Extract the [X, Y] coordinate from the center of the cell holding the provided text.  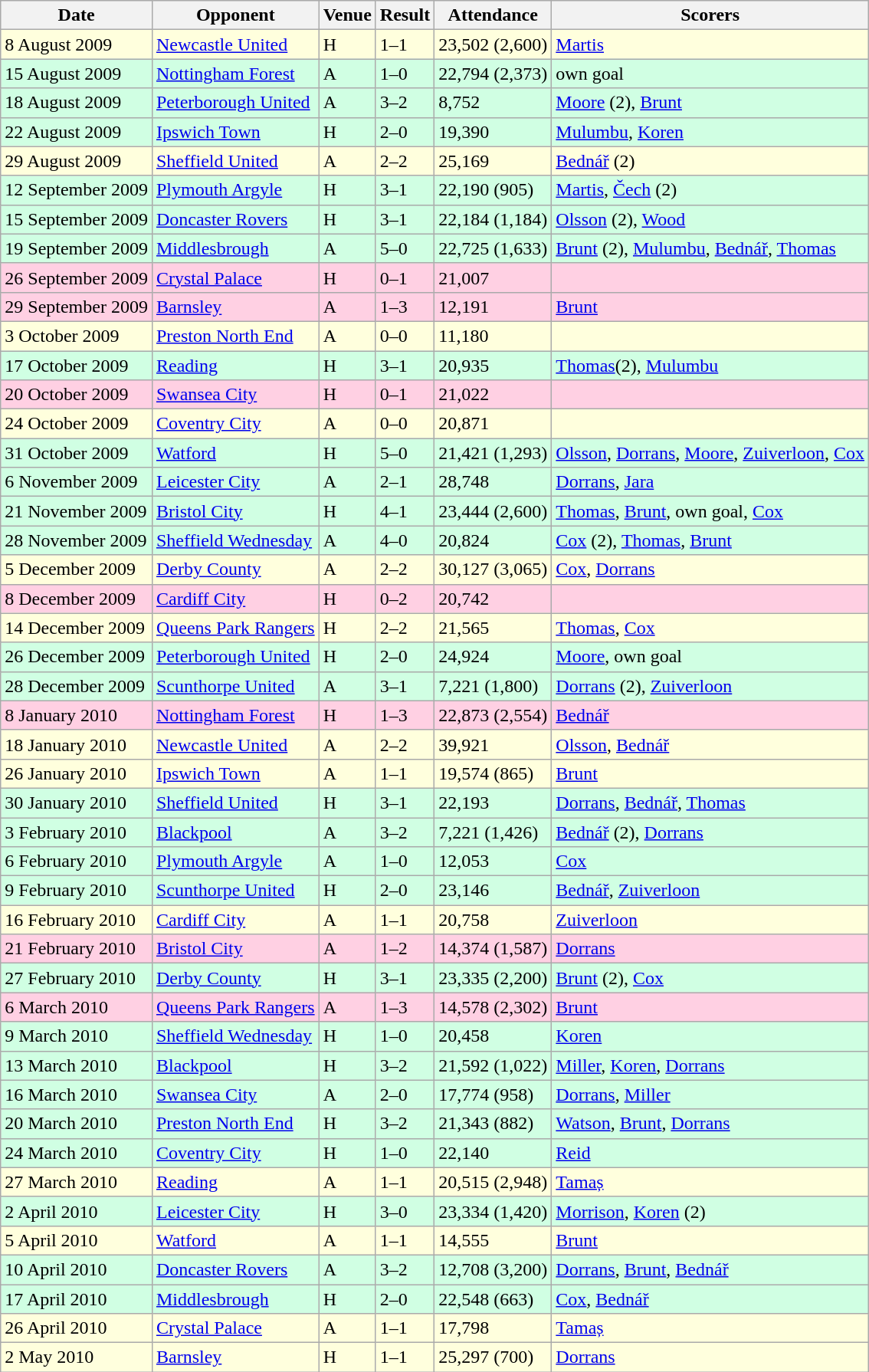
8 January 2010 [77, 715]
10 April 2010 [77, 1269]
20,758 [494, 920]
25,169 [494, 161]
13 March 2010 [77, 1065]
21,007 [494, 277]
21 February 2010 [77, 949]
7,221 (1,800) [494, 686]
15 September 2009 [77, 219]
15 August 2009 [77, 74]
24 March 2010 [77, 1153]
27 March 2010 [77, 1182]
22,873 (2,554) [494, 715]
20,458 [494, 1036]
17,774 (958) [494, 1095]
3–0 [405, 1211]
20,515 (2,948) [494, 1182]
14,374 (1,587) [494, 949]
Bednář [710, 715]
21 November 2009 [77, 511]
20 October 2009 [77, 395]
8 August 2009 [77, 44]
16 February 2010 [77, 920]
11,180 [494, 336]
29 August 2009 [77, 161]
14 December 2009 [77, 628]
own goal [710, 74]
14,578 (2,302) [494, 1007]
Miller, Koren, Dorrans [710, 1065]
28 November 2009 [77, 540]
26 January 2010 [77, 773]
Dorrans (2), Zuiverloon [710, 686]
20,935 [494, 366]
2–1 [405, 482]
Bednář (2) [710, 161]
21,565 [494, 628]
23,334 (1,420) [494, 1211]
Watson, Brunt, Dorrans [710, 1124]
21,343 (882) [494, 1124]
22 August 2009 [77, 132]
Scorers [710, 15]
Opponent [235, 15]
30,127 (3,065) [494, 569]
Zuiverloon [710, 920]
2 April 2010 [77, 1211]
24,924 [494, 657]
Olsson (2), Wood [710, 219]
Olsson, Bednář [710, 744]
20,871 [494, 424]
Cox, Dorrans [710, 569]
Cox [710, 862]
Bednář, Zuiverloon [710, 891]
Result [405, 15]
Olsson, Dorrans, Moore, Zuiverloon, Cox [710, 453]
Moore (2), Brunt [710, 103]
6 February 2010 [77, 862]
17 April 2010 [77, 1299]
28,748 [494, 482]
30 January 2010 [77, 803]
23,335 (2,200) [494, 978]
7,221 (1,426) [494, 832]
3 October 2009 [77, 336]
18 August 2009 [77, 103]
21,421 (1,293) [494, 453]
Morrison, Koren (2) [710, 1211]
Moore, own goal [710, 657]
27 February 2010 [77, 978]
23,502 (2,600) [494, 44]
Thomas, Cox [710, 628]
12 September 2009 [77, 190]
12,708 (3,200) [494, 1269]
Cox, Bednář [710, 1299]
Dorrans, Jara [710, 482]
20,824 [494, 540]
19,390 [494, 132]
31 October 2009 [77, 453]
8 December 2009 [77, 599]
22,725 (1,633) [494, 248]
21,592 (1,022) [494, 1065]
22,193 [494, 803]
Thomas(2), Mulumbu [710, 366]
Dorrans, Bednář, Thomas [710, 803]
Brunt (2), Mulumbu, Bednář, Thomas [710, 248]
Dorrans, Brunt, Bednář [710, 1269]
Cox (2), Thomas, Brunt [710, 540]
9 February 2010 [77, 891]
Date [77, 15]
20,742 [494, 599]
14,555 [494, 1240]
17 October 2009 [77, 366]
12,191 [494, 307]
28 December 2009 [77, 686]
Thomas, Brunt, own goal, Cox [710, 511]
23,146 [494, 891]
22,794 (2,373) [494, 74]
0–2 [405, 599]
17,798 [494, 1328]
2 May 2010 [77, 1357]
19,574 (865) [494, 773]
12,053 [494, 862]
5 December 2009 [77, 569]
25,297 (700) [494, 1357]
Koren [710, 1036]
23,444 (2,600) [494, 511]
4–1 [405, 511]
4–0 [405, 540]
Reid [710, 1153]
Brunt (2), Cox [710, 978]
16 March 2010 [77, 1095]
Martis, Čech (2) [710, 190]
5 April 2010 [77, 1240]
19 September 2009 [77, 248]
26 December 2009 [77, 657]
22,184 (1,184) [494, 219]
22,548 (663) [494, 1299]
1–2 [405, 949]
22,140 [494, 1153]
8,752 [494, 103]
Dorrans, Miller [710, 1095]
21,022 [494, 395]
22,190 (905) [494, 190]
Mulumbu, Koren [710, 132]
24 October 2009 [77, 424]
3 February 2010 [77, 832]
39,921 [494, 744]
29 September 2009 [77, 307]
18 January 2010 [77, 744]
6 March 2010 [77, 1007]
20 March 2010 [77, 1124]
6 November 2009 [77, 482]
Bednář (2), Dorrans [710, 832]
Attendance [494, 15]
26 September 2009 [77, 277]
Martis [710, 44]
Venue [347, 15]
9 March 2010 [77, 1036]
26 April 2010 [77, 1328]
